Locate the cell with the specified text and output its [x, y] center coordinate. 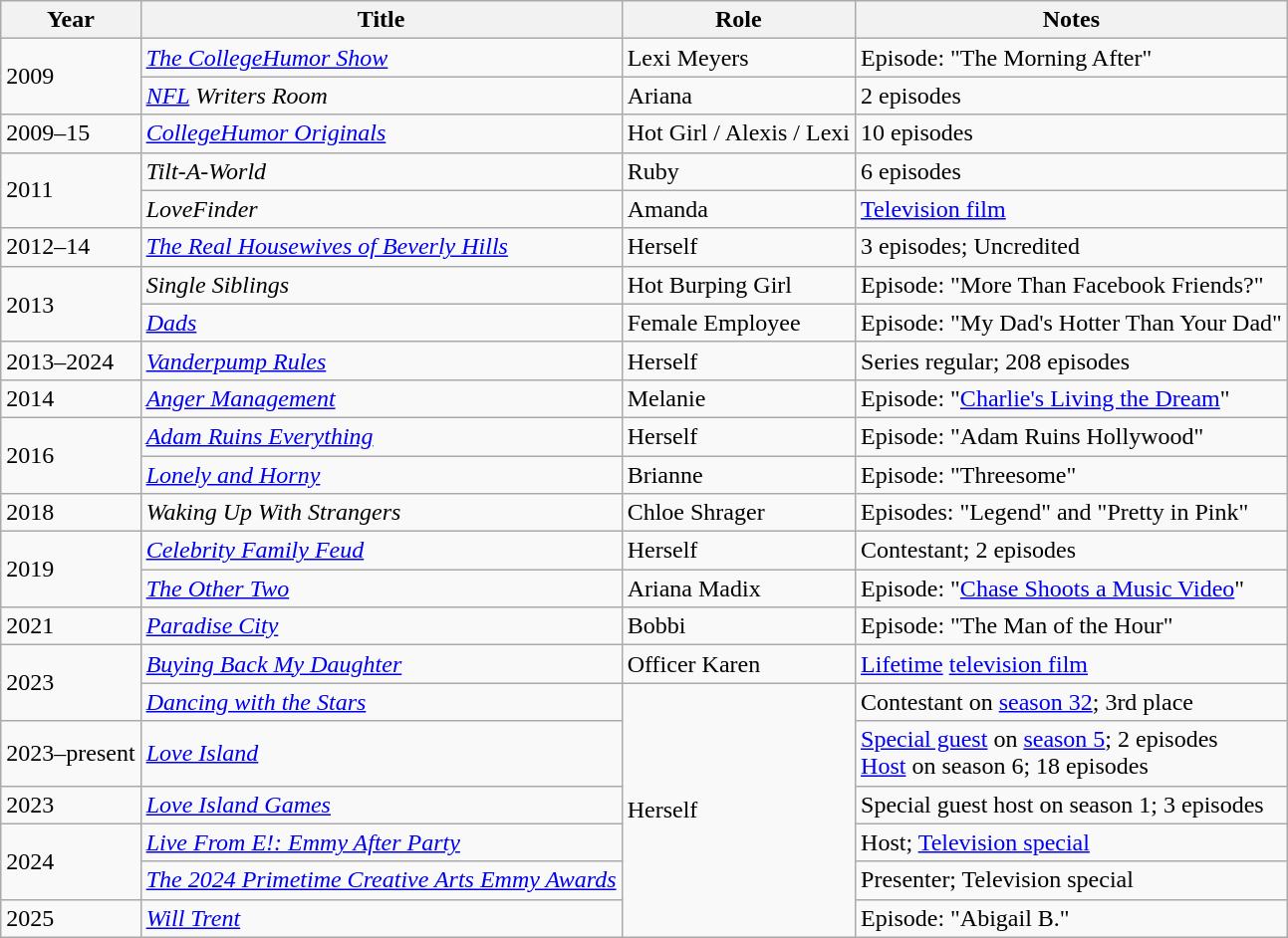
Year [71, 20]
Lexi Meyers [738, 58]
Episode: "More Than Facebook Friends?" [1072, 285]
CollegeHumor Originals [381, 133]
The CollegeHumor Show [381, 58]
2013 [71, 304]
Host; Television special [1072, 842]
Female Employee [738, 323]
Contestant on season 32; 3rd place [1072, 702]
2019 [71, 570]
The Other Two [381, 588]
Series regular; 208 episodes [1072, 360]
2024 [71, 861]
Television film [1072, 209]
Love Island [381, 753]
2018 [71, 513]
LoveFinder [381, 209]
Buying Back My Daughter [381, 664]
Love Island Games [381, 805]
Vanderpump Rules [381, 360]
Episode: "Adam Ruins Hollywood" [1072, 436]
Hot Burping Girl [738, 285]
Dancing with the Stars [381, 702]
Single Siblings [381, 285]
Ariana [738, 96]
Waking Up With Strangers [381, 513]
Ruby [738, 171]
Will Trent [381, 918]
Officer Karen [738, 664]
Celebrity Family Feud [381, 551]
2011 [71, 190]
2025 [71, 918]
Contestant; 2 episodes [1072, 551]
Tilt-A-World [381, 171]
2013–2024 [71, 360]
Special guest host on season 1; 3 episodes [1072, 805]
Melanie [738, 398]
Presenter; Television special [1072, 880]
Role [738, 20]
Adam Ruins Everything [381, 436]
2009–15 [71, 133]
10 episodes [1072, 133]
Chloe Shrager [738, 513]
6 episodes [1072, 171]
2023–present [71, 753]
3 episodes; Uncredited [1072, 247]
Special guest on season 5; 2 episodesHost on season 6; 18 episodes [1072, 753]
The Real Housewives of Beverly Hills [381, 247]
Episode: "The Morning After" [1072, 58]
Bobbi [738, 626]
Episode: "The Man of the Hour" [1072, 626]
The 2024 Primetime Creative Arts Emmy Awards [381, 880]
Episode: "Charlie's Living the Dream" [1072, 398]
2021 [71, 626]
2016 [71, 455]
Lonely and Horny [381, 475]
2012–14 [71, 247]
Anger Management [381, 398]
Episode: "Chase Shoots a Music Video" [1072, 588]
Live From E!: Emmy After Party [381, 842]
Episode: "Abigail B." [1072, 918]
2 episodes [1072, 96]
Lifetime television film [1072, 664]
Amanda [738, 209]
Dads [381, 323]
Ariana Madix [738, 588]
2009 [71, 77]
NFL Writers Room [381, 96]
Title [381, 20]
Episode: "My Dad's Hotter Than Your Dad" [1072, 323]
Hot Girl / Alexis / Lexi [738, 133]
Episodes: "Legend" and "Pretty in Pink" [1072, 513]
Notes [1072, 20]
Episode: "Threesome" [1072, 475]
Paradise City [381, 626]
2014 [71, 398]
Brianne [738, 475]
